Locate the cell with the specified text and output its (x, y) center coordinate. 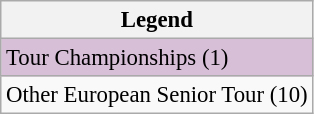
Legend (157, 20)
Other European Senior Tour (10) (157, 95)
Tour Championships (1) (157, 58)
